Find where the given text appears and provide that cell's center as (x, y) coordinate. 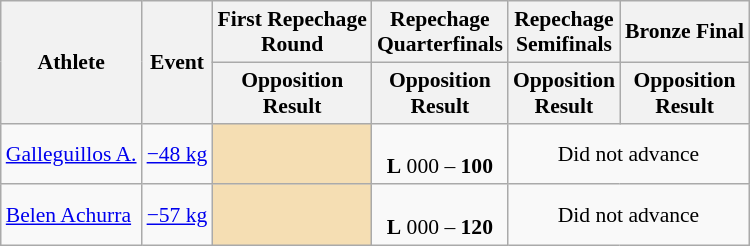
Event (178, 62)
Athlete (72, 62)
Repechage Semifinals (564, 32)
First Repechage Round (292, 32)
Galleguillos A. (72, 154)
−48 kg (178, 154)
Repechage Quarterfinals (440, 32)
Belen Achurra (72, 216)
Bronze Final (684, 32)
L 000 – 120 (440, 216)
−57 kg (178, 216)
L 000 – 100 (440, 154)
